Find where the given text appears and provide that cell's center as (X, Y) coordinate. 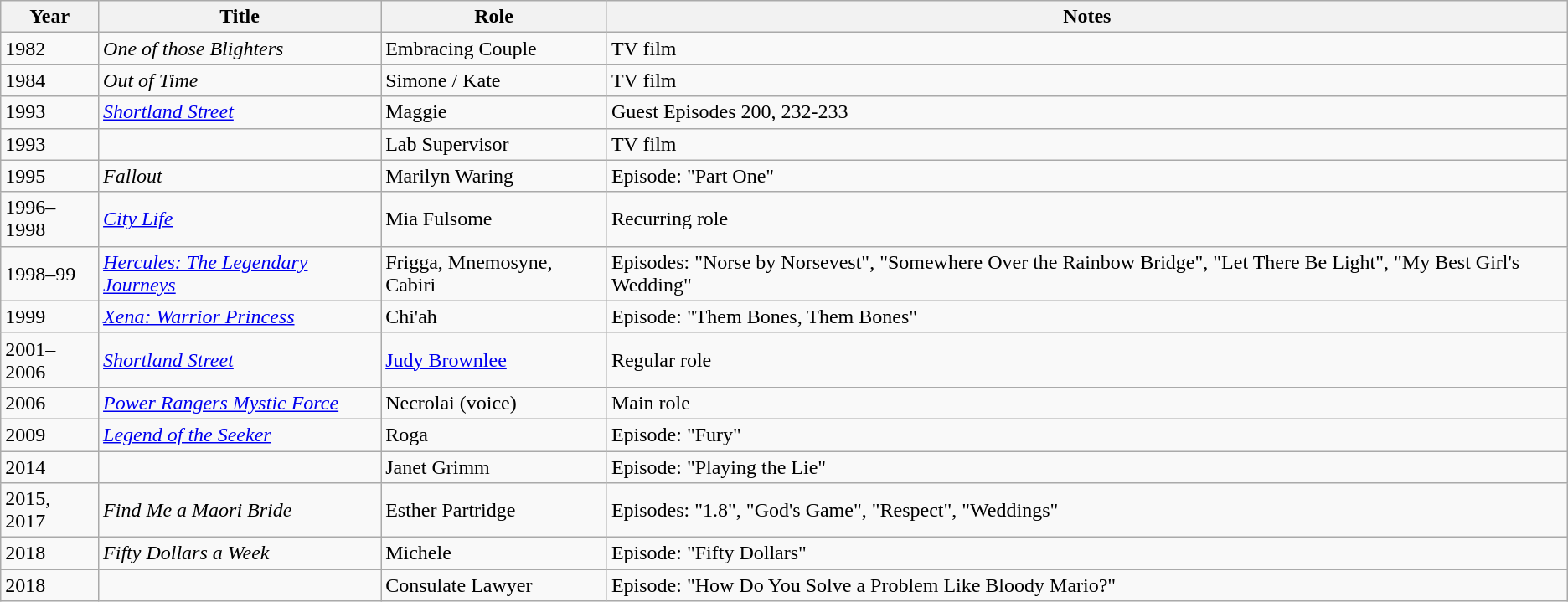
Janet Grimm (494, 466)
Frigga, Mnemosyne, Cabiri (494, 273)
Maggie (494, 112)
Fallout (240, 176)
Hercules: The Legendary Journeys (240, 273)
Episode: "Fifty Dollars" (1087, 553)
Episode: "Part One" (1087, 176)
2006 (50, 403)
Marilyn Waring (494, 176)
Episode: "How Do You Solve a Problem Like Bloody Mario?" (1087, 585)
Regular role (1087, 360)
Consulate Lawyer (494, 585)
2015, 2017 (50, 511)
1982 (50, 49)
Guest Episodes 200, 232-233 (1087, 112)
Xena: Warrior Princess (240, 316)
City Life (240, 219)
One of those Blighters (240, 49)
Chi'ah (494, 316)
Title (240, 17)
Judy Brownlee (494, 360)
Power Rangers Mystic Force (240, 403)
1998–99 (50, 273)
2009 (50, 435)
Episodes: "1.8", "God's Game", "Respect", "Weddings" (1087, 511)
Role (494, 17)
2001–2006 (50, 360)
1984 (50, 80)
1996–1998 (50, 219)
Fifty Dollars a Week (240, 553)
Simone / Kate (494, 80)
Out of Time (240, 80)
Episode: "Them Bones, Them Bones" (1087, 316)
Episodes: "Norse by Norsevest", "Somewhere Over the Rainbow Bridge", "Let There Be Light", "My Best Girl's Wedding" (1087, 273)
Recurring role (1087, 219)
Roga (494, 435)
Year (50, 17)
Find Me a Maori Bride (240, 511)
Necrolai (voice) (494, 403)
Main role (1087, 403)
Embracing Couple (494, 49)
Mia Fulsome (494, 219)
Episode: "Fury" (1087, 435)
2014 (50, 466)
Michele (494, 553)
Esther Partridge (494, 511)
Lab Supervisor (494, 144)
Legend of the Seeker (240, 435)
Notes (1087, 17)
Episode: "Playing the Lie" (1087, 466)
1999 (50, 316)
1995 (50, 176)
